Return [X, Y] of the center of cell containing provided text 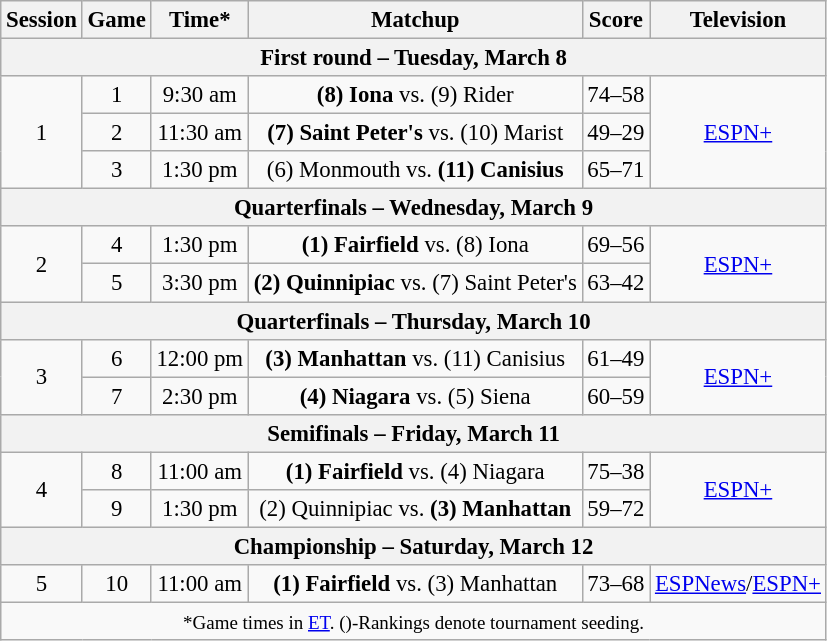
(3) Manhattan vs. (11) Canisius [415, 358]
Quarterfinals – Thursday, March 10 [414, 321]
12:00 pm [200, 358]
49–29 [616, 133]
2:30 pm [200, 396]
61–49 [616, 358]
(2) Quinnipiac vs. (7) Saint Peter's [415, 283]
Semifinals – Friday, March 11 [414, 433]
(1) Fairfield vs. (3) Manhattan [415, 584]
Session [42, 20]
75–38 [616, 471]
9:30 am [200, 95]
Television [738, 20]
Matchup [415, 20]
60–59 [616, 396]
9 [116, 509]
65–71 [616, 170]
(6) Monmouth vs. (11) Canisius [415, 170]
ESPNews/ESPN+ [738, 584]
(1) Fairfield vs. (4) Niagara [415, 471]
11:30 am [200, 133]
73–68 [616, 584]
(7) Saint Peter's vs. (10) Marist [415, 133]
(1) Fairfield vs. (8) Iona [415, 245]
Time* [200, 20]
8 [116, 471]
63–42 [616, 283]
(8) Iona vs. (9) Rider [415, 95]
(4) Niagara vs. (5) Siena [415, 396]
3:30 pm [200, 283]
(2) Quinnipiac vs. (3) Manhattan [415, 509]
74–58 [616, 95]
6 [116, 358]
First round – Tuesday, March 8 [414, 58]
69–56 [616, 245]
10 [116, 584]
Quarterfinals – Wednesday, March 9 [414, 208]
Championship – Saturday, March 12 [414, 546]
7 [116, 396]
Score [616, 20]
Game [116, 20]
59–72 [616, 509]
*Game times in ET. ()-Rankings denote tournament seeding. [414, 621]
